Identify which cell holds the provided text, then report its [x, y] central coordinate. 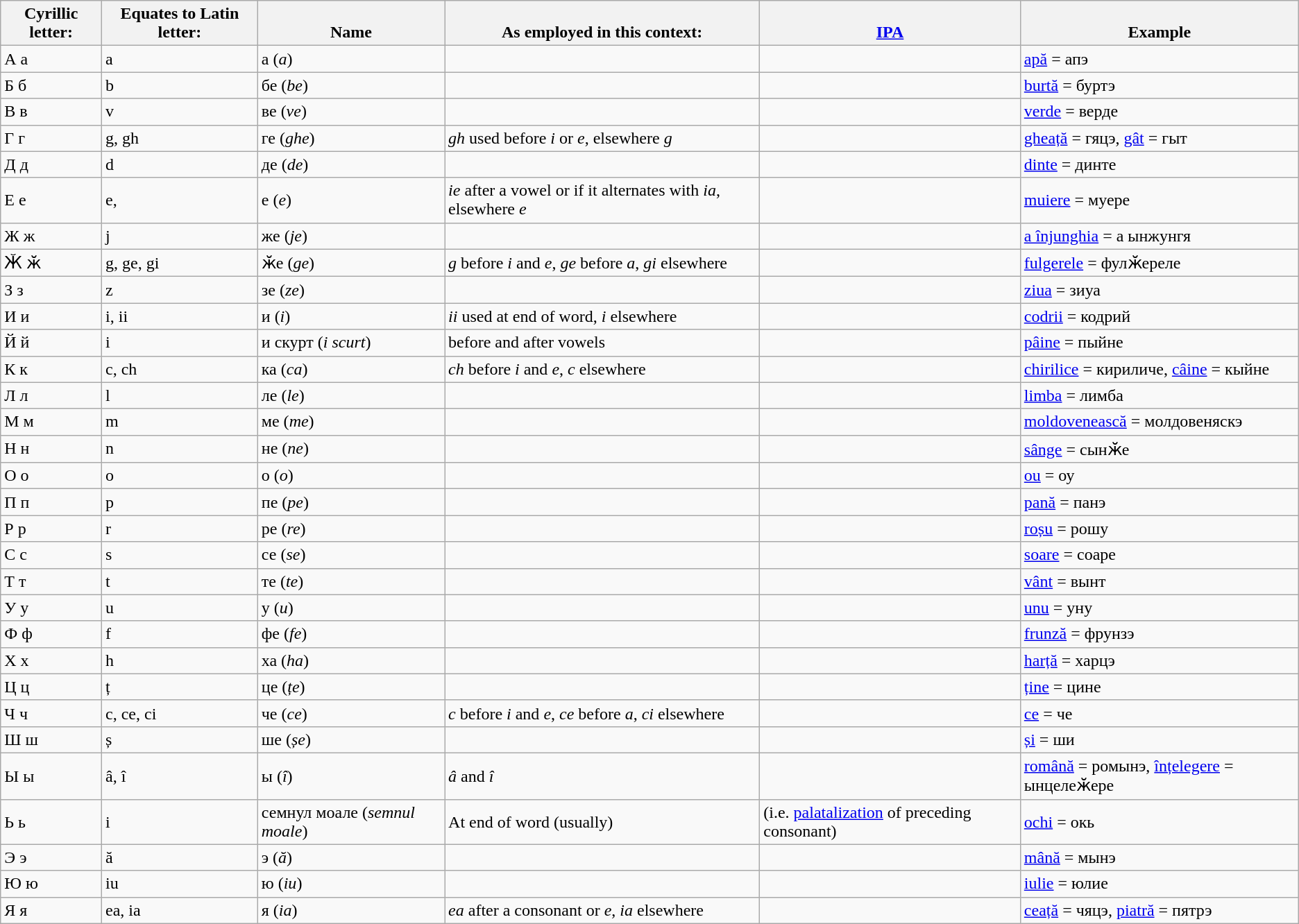
verde = верде [1159, 112]
iulie = юлие [1159, 884]
П п [51, 502]
i, ii [180, 316]
ț [180, 687]
Р р [51, 529]
moldovenească = молдовеняскэ [1159, 422]
u [180, 608]
s [180, 555]
и (i) [351, 316]
К к [51, 369]
â, î [180, 776]
b [180, 85]
o [180, 476]
ă [180, 857]
же (je) [351, 236]
ве (ve) [351, 112]
ochi = окь [1159, 821]
română = ромынэ, înțelegere = ынцелеӂере [1159, 776]
f [180, 634]
l [180, 395]
ӂе (ge) [351, 263]
ы (î) [351, 776]
у (u) [351, 608]
ii used at end of word, i elsewhere [602, 316]
mână = мынэ [1159, 857]
фе (fe) [351, 634]
sânge = сынӂе [1159, 449]
p [180, 502]
pâine = пыйне [1159, 343]
apă = апэ [1159, 59]
iu [180, 884]
ch before i and e, c elsewhere [602, 369]
Ш ш [51, 739]
Х х [51, 660]
Ж ж [51, 236]
Equates to Latin letter: [180, 24]
ș [180, 739]
де (de) [351, 164]
g, ge, gi [180, 263]
ме (me) [351, 422]
Т т [51, 581]
Example [1159, 24]
ка (ca) [351, 369]
Ц ц [51, 687]
ține = цине [1159, 687]
У у [51, 608]
А а [51, 59]
ре (re) [351, 529]
ea after a consonant or е, ia elsewhere [602, 910]
At end of word (usually) [602, 821]
fulgerele = фулӂереле [1159, 263]
r [180, 529]
ie after a vowel or if it alternates with ia, elsewhere e [602, 200]
ce = че [1159, 713]
Name [351, 24]
З з [51, 290]
се (se) [351, 555]
chirilice = кириличе, câine = кыйне [1159, 369]
Я я [51, 910]
ziua = зиуа [1159, 290]
codrii = кодрий [1159, 316]
a [180, 59]
m [180, 422]
а (a) [351, 59]
d [180, 164]
Л л [51, 395]
a înjunghia = а ынжунгя [1159, 236]
g, gh [180, 138]
бе (be) [351, 85]
Й й [51, 343]
h [180, 660]
roșu = рошу [1159, 529]
э (ă) [351, 857]
e, [180, 200]
не (ne) [351, 449]
ю (iu) [351, 884]
Ч ч [51, 713]
â and î [602, 776]
unu = уну [1159, 608]
ше (șe) [351, 739]
v [180, 112]
те (te) [351, 581]
j [180, 236]
soare = соаре [1159, 555]
ceață = чяцэ, piatră = пятрэ [1159, 910]
С с [51, 555]
Э э [51, 857]
gheață = гяцэ, gât = гыт [1159, 138]
frunză = фрунзэ [1159, 634]
И и [51, 316]
це (țe) [351, 687]
ou = оу [1159, 476]
n [180, 449]
harță = харцэ [1159, 660]
е (e) [351, 200]
и скурт (i scurt) [351, 343]
я (ia) [351, 910]
c before i and e, ce before a, ci elsewhere [602, 713]
IPA [890, 24]
c, ch [180, 369]
Г г [51, 138]
ге (ghe) [351, 138]
g before i and e, ge before a, gi elsewhere [602, 263]
Н н [51, 449]
зе (ze) [351, 290]
Д д [51, 164]
семнул моале (semnul moale) [351, 821]
Ь ь [51, 821]
В в [51, 112]
c, ce, ci [180, 713]
ха (ha) [351, 660]
before and after vowels [602, 343]
pană = панэ [1159, 502]
z [180, 290]
As employed in this context: [602, 24]
М м [51, 422]
și = ши [1159, 739]
Cyrillic letter: [51, 24]
Ф ф [51, 634]
ле (le) [351, 395]
limba = лимба [1159, 395]
О о [51, 476]
gh used before i or e, elsewhere g [602, 138]
muiere = муере [1159, 200]
(i.e. palatalization of preceding consonant) [890, 821]
Е е [51, 200]
Б б [51, 85]
dinte = динте [1159, 164]
че (ce) [351, 713]
ea, ia [180, 910]
Ю ю [51, 884]
Ы ы [51, 776]
vânt = вынт [1159, 581]
о (o) [351, 476]
Ӂ ӂ [51, 263]
пе (pe) [351, 502]
t [180, 581]
burtă = буртэ [1159, 85]
